Return [x, y] of the center of cell containing provided text 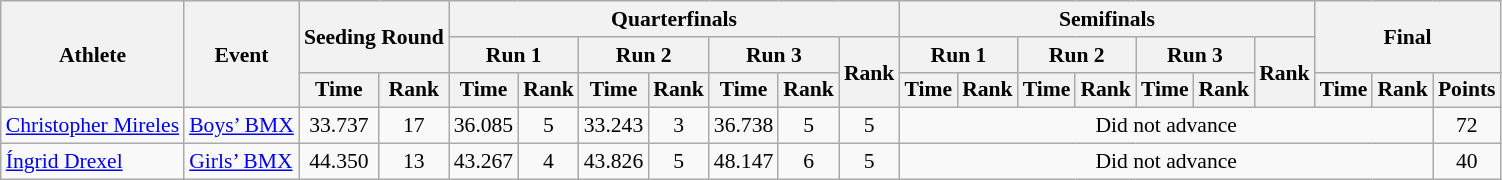
Athlete [92, 54]
17 [414, 126]
43.826 [614, 162]
Points [1467, 90]
Semifinals [1106, 19]
Final [1408, 36]
6 [808, 162]
Quarterfinals [674, 19]
Christopher Mireles [92, 126]
13 [414, 162]
Boys’ BMX [242, 126]
Girls’ BMX [242, 162]
Íngrid Drexel [92, 162]
36.738 [744, 126]
36.085 [484, 126]
4 [548, 162]
40 [1467, 162]
72 [1467, 126]
Seeding Round [374, 36]
48.147 [744, 162]
43.267 [484, 162]
Event [242, 54]
44.350 [339, 162]
3 [678, 126]
33.243 [614, 126]
33.737 [339, 126]
